Detect which cell encompasses the target text, then output its [x, y] center coordinate. 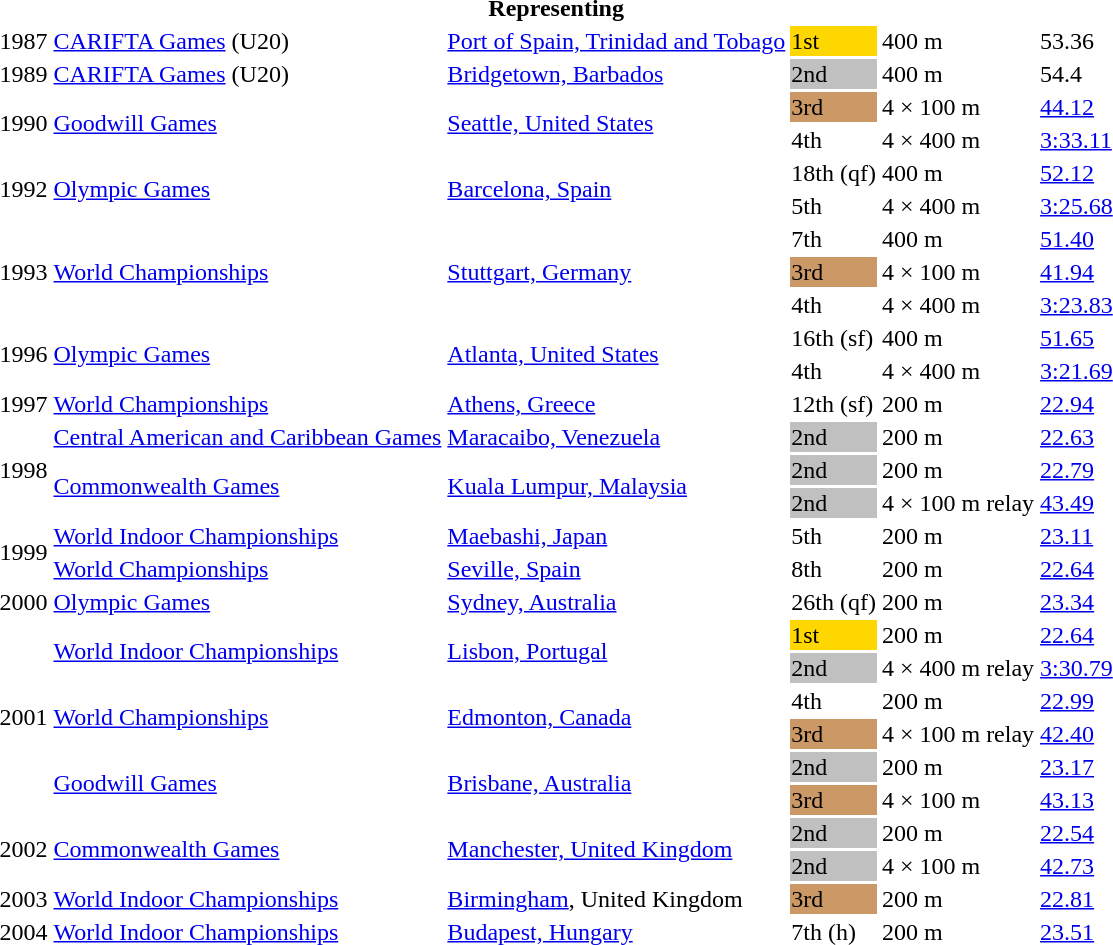
12th (sf) [834, 404]
Port of Spain, Trinidad and Tobago [616, 41]
Central American and Caribbean Games [248, 437]
Barcelona, Spain [616, 190]
Atlanta, United States [616, 354]
Manchester, United Kingdom [616, 850]
Brisbane, Australia [616, 784]
Maracaibo, Venezuela [616, 437]
4 × 400 m relay [958, 668]
Maebashi, Japan [616, 536]
Athens, Greece [616, 404]
Lisbon, Portugal [616, 652]
26th (qf) [834, 602]
Birmingham, United Kingdom [616, 899]
Stuttgart, Germany [616, 272]
18th (qf) [834, 173]
Seattle, United States [616, 124]
Seville, Spain [616, 569]
7th [834, 239]
Bridgetown, Barbados [616, 74]
Sydney, Australia [616, 602]
Kuala Lumpur, Malaysia [616, 486]
16th (sf) [834, 338]
Edmonton, Canada [616, 718]
8th [834, 569]
